For the text-containing cell, return its midpoint in [X, Y] coordinate format. 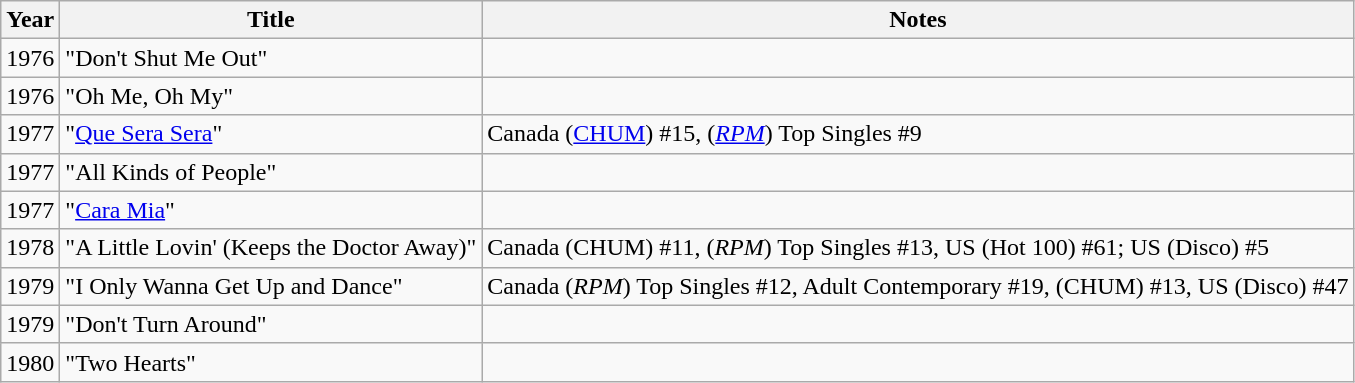
"Two Hearts" [271, 362]
"Cara Mia" [271, 210]
"Que Sera Sera" [271, 134]
Year [30, 20]
Canada (CHUM) #15, (RPM) Top Singles #9 [918, 134]
1978 [30, 248]
"Don't Shut Me Out" [271, 58]
"Oh Me, Oh My" [271, 96]
"All Kinds of People" [271, 172]
"Don't Turn Around" [271, 324]
Notes [918, 20]
1980 [30, 362]
Canada (CHUM) #11, (RPM) Top Singles #13, US (Hot 100) #61; US (Disco) #5 [918, 248]
Title [271, 20]
"I Only Wanna Get Up and Dance" [271, 286]
"A Little Lovin' (Keeps the Doctor Away)" [271, 248]
Canada (RPM) Top Singles #12, Adult Contemporary #19, (CHUM) #13, US (Disco) #47 [918, 286]
